Return [x, y] of the center of cell containing provided text 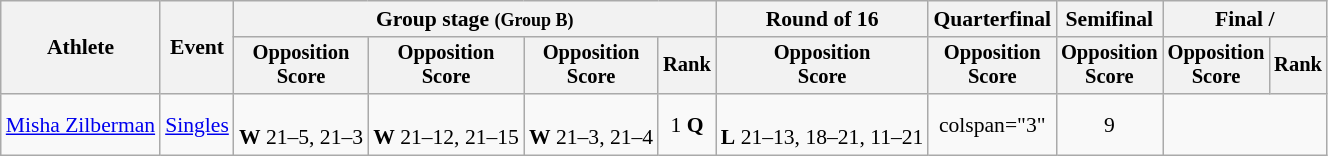
Group stage (Group B) [475, 19]
Quarterfinal [992, 19]
W 21–3, 21–4 [591, 124]
1 Q [687, 124]
colspan="3" [992, 124]
Round of 16 [822, 19]
L 21–13, 18–21, 11–21 [822, 124]
Misha Zilberman [80, 124]
W 21–12, 21–15 [446, 124]
Athlete [80, 48]
Event [197, 48]
W 21–5, 21–3 [301, 124]
Final / [1245, 19]
Singles [197, 124]
9 [1110, 124]
Semifinal [1110, 19]
